Identify which cell holds the provided text, then report its (X, Y) central coordinate. 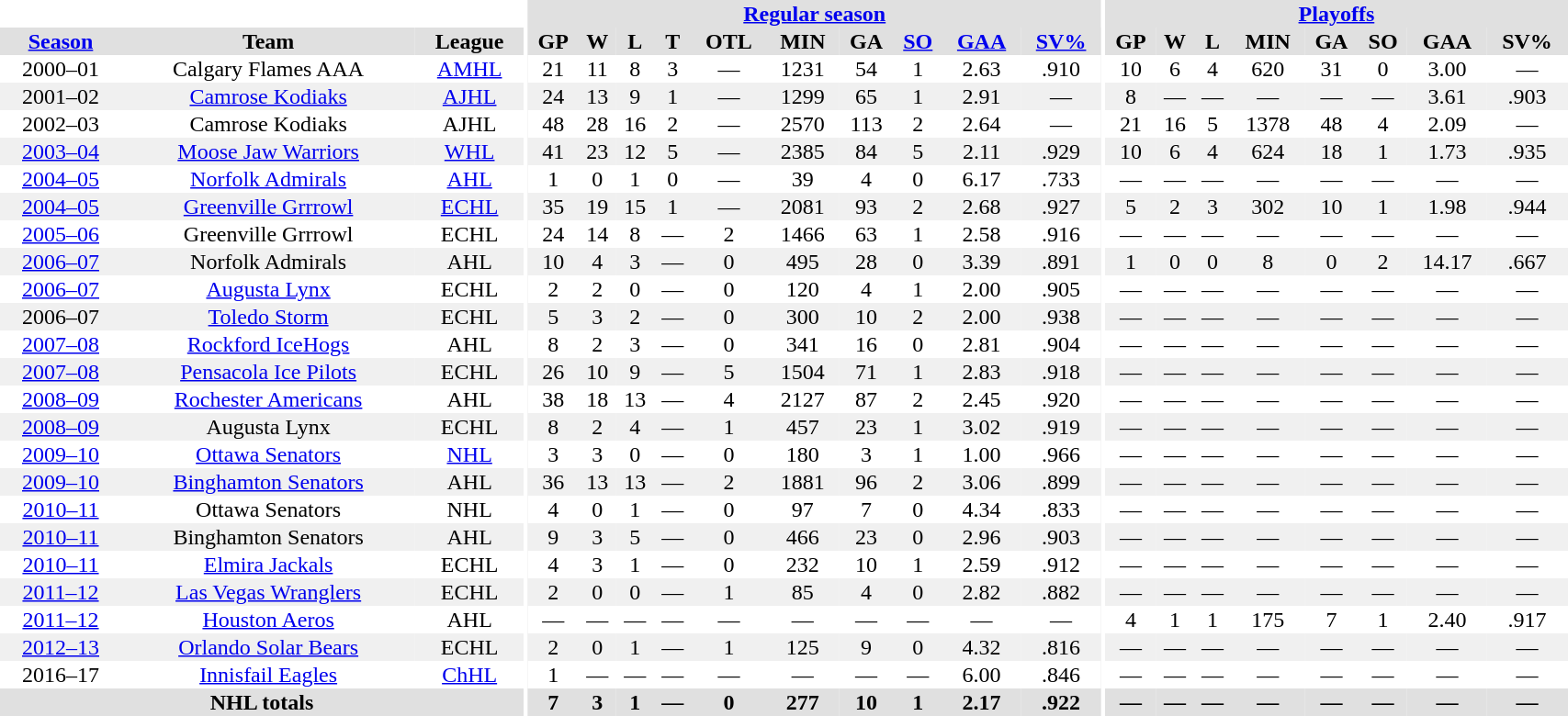
3.00 (1447, 69)
.667 (1528, 262)
2002–03 (61, 124)
Season (61, 41)
.899 (1061, 482)
84 (867, 151)
1.73 (1447, 151)
1504 (803, 372)
495 (803, 262)
2081 (803, 207)
97 (803, 509)
36 (553, 482)
457 (803, 427)
96 (867, 482)
2.58 (982, 234)
.910 (1061, 69)
277 (803, 702)
3.61 (1447, 96)
2000–01 (61, 69)
.904 (1061, 344)
1.98 (1447, 207)
15 (636, 207)
35 (553, 207)
2012–13 (61, 647)
466 (803, 537)
Elmira Jackals (268, 565)
6.17 (982, 179)
2.83 (982, 372)
2.82 (982, 592)
113 (867, 124)
232 (803, 565)
.916 (1061, 234)
2.45 (982, 399)
2001–02 (61, 96)
Pensacola Ice Pilots (268, 372)
175 (1268, 620)
Playoffs (1336, 14)
341 (803, 344)
WHL (469, 151)
.918 (1061, 372)
2570 (803, 124)
Houston Aeros (268, 620)
.920 (1061, 399)
620 (1268, 69)
4.32 (982, 647)
71 (867, 372)
2385 (803, 151)
Toledo Storm (268, 317)
2.17 (982, 702)
Orlando Solar Bears (268, 647)
54 (867, 69)
2.63 (982, 69)
2.64 (982, 124)
65 (867, 96)
31 (1332, 69)
2.96 (982, 537)
Regular season (815, 14)
63 (867, 234)
AMHL (469, 69)
39 (803, 179)
.929 (1061, 151)
1.00 (982, 454)
624 (1268, 151)
1299 (803, 96)
.833 (1061, 509)
2.59 (982, 565)
300 (803, 317)
.966 (1061, 454)
T (672, 41)
1881 (803, 482)
38 (553, 399)
180 (803, 454)
Team (268, 41)
93 (867, 207)
12 (636, 151)
.917 (1528, 620)
302 (1268, 207)
ChHL (469, 675)
.905 (1061, 289)
OTL (729, 41)
87 (867, 399)
85 (803, 592)
League (469, 41)
6.00 (982, 675)
.938 (1061, 317)
125 (803, 647)
Moose Jaw Warriors (268, 151)
Innisfail Eagles (268, 675)
1378 (1268, 124)
2.68 (982, 207)
14.17 (1447, 262)
2.81 (982, 344)
41 (553, 151)
2016–17 (61, 675)
Rochester Americans (268, 399)
.922 (1061, 702)
.891 (1061, 262)
3.02 (982, 427)
2.40 (1447, 620)
3.06 (982, 482)
1466 (803, 234)
11 (597, 69)
2.09 (1447, 124)
120 (803, 289)
2003–04 (61, 151)
.733 (1061, 179)
2005–06 (61, 234)
2.91 (982, 96)
NHL totals (262, 702)
14 (597, 234)
2127 (803, 399)
1231 (803, 69)
.944 (1528, 207)
.935 (1528, 151)
.912 (1061, 565)
4.34 (982, 509)
.846 (1061, 675)
2.11 (982, 151)
26 (553, 372)
Calgary Flames AAA (268, 69)
.919 (1061, 427)
.882 (1061, 592)
.927 (1061, 207)
3.39 (982, 262)
.816 (1061, 647)
Rockford IceHogs (268, 344)
Las Vegas Wranglers (268, 592)
19 (597, 207)
